For the text-containing cell, return its midpoint in (x, y) coordinate format. 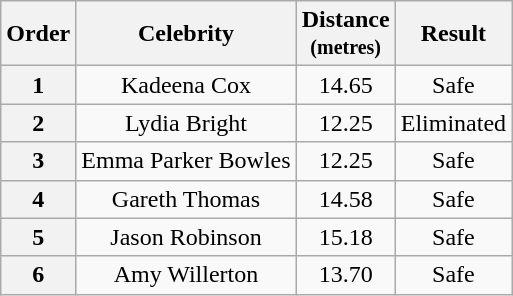
Result (453, 34)
Distance(metres) (346, 34)
1 (38, 85)
5 (38, 237)
Eliminated (453, 123)
14.65 (346, 85)
13.70 (346, 275)
2 (38, 123)
Celebrity (186, 34)
Emma Parker Bowles (186, 161)
3 (38, 161)
Kadeena Cox (186, 85)
Amy Willerton (186, 275)
4 (38, 199)
Lydia Bright (186, 123)
6 (38, 275)
Jason Robinson (186, 237)
14.58 (346, 199)
Gareth Thomas (186, 199)
15.18 (346, 237)
Order (38, 34)
